Search for the cell housing the specified text and yield its (X, Y) center coordinate. 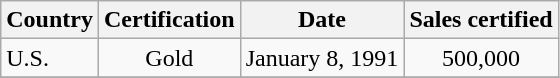
Gold (169, 58)
500,000 (481, 58)
Sales certified (481, 20)
U.S. (50, 58)
January 8, 1991 (322, 58)
Country (50, 20)
Date (322, 20)
Certification (169, 20)
